From the cell containing the given text, extract its center point as [X, Y] coordinate. 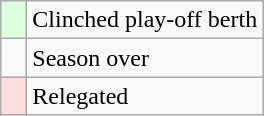
Clinched play-off berth [145, 20]
Season over [145, 58]
Relegated [145, 96]
